For the text-containing cell, return its midpoint in [X, Y] coordinate format. 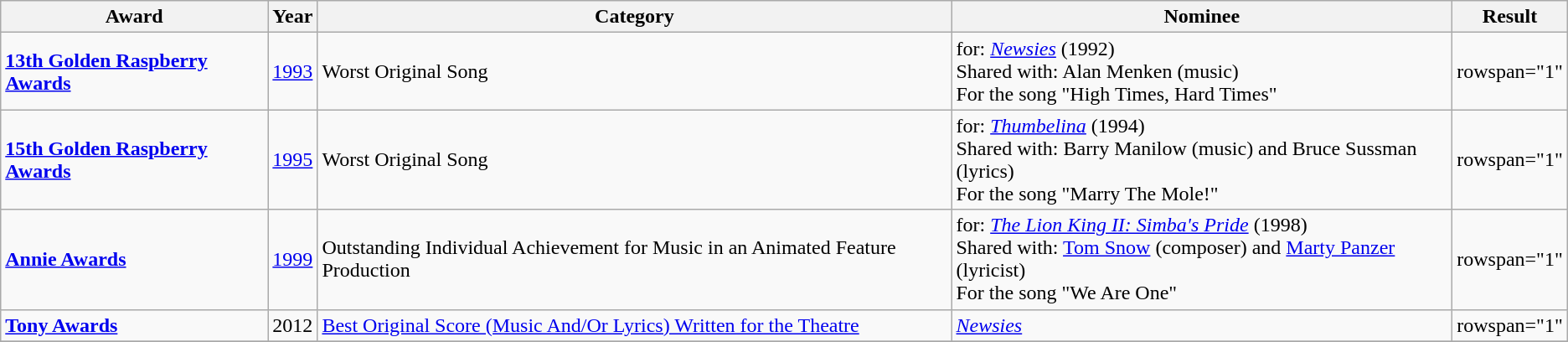
Result [1510, 17]
1999 [293, 260]
13th Golden Raspberry Awards [134, 71]
Best Original Score (Music And/Or Lyrics) Written for the Theatre [635, 325]
for: Newsies (1992)Shared with: Alan Menken (music) For the song "High Times, Hard Times" [1202, 71]
1995 [293, 159]
15th Golden Raspberry Awards [134, 159]
Nominee [1202, 17]
Annie Awards [134, 260]
2012 [293, 325]
Newsies [1202, 325]
Tony Awards [134, 325]
1993 [293, 71]
Category [635, 17]
Award [134, 17]
Outstanding Individual Achievement for Music in an Animated Feature Production [635, 260]
for: The Lion King II: Simba's Pride (1998)Shared with: Tom Snow (composer) and Marty Panzer (lyricist) For the song "We Are One" [1202, 260]
Year [293, 17]
for: Thumbelina (1994)Shared with: Barry Manilow (music) and Bruce Sussman (lyrics) For the song "Marry The Mole!" [1202, 159]
